Detect which cell encompasses the target text, then output its (X, Y) center coordinate. 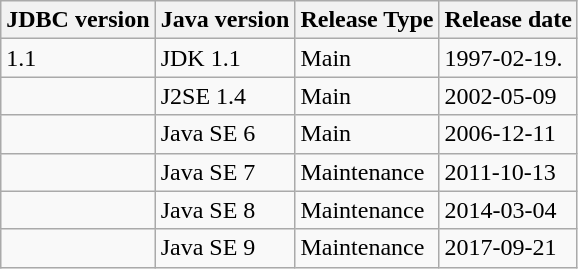
Java SE 9 (225, 248)
JDBC version (78, 20)
Java version (225, 20)
Java SE 7 (225, 172)
1.1 (78, 58)
2002-05-09 (508, 96)
1997-02-19. (508, 58)
Release Type (367, 20)
2017-09-21 (508, 248)
Release date (508, 20)
2014-03-04 (508, 210)
J2SE 1.4 (225, 96)
Java SE 6 (225, 134)
JDK 1.1 (225, 58)
2006-12-11 (508, 134)
Java SE 8 (225, 210)
2011-10-13 (508, 172)
